Determine the (X, Y) coordinate at the center of the cell enclosing the given text.  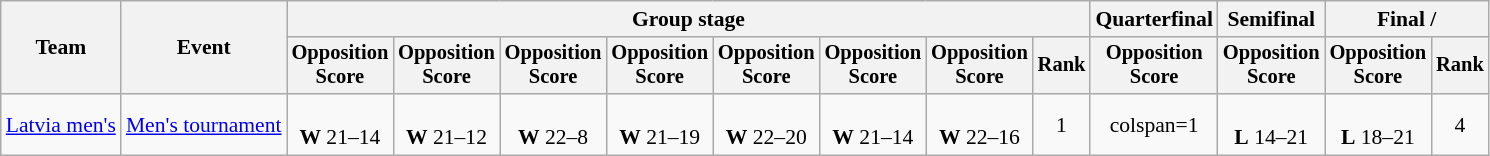
Event (204, 48)
L 14–21 (1272, 124)
Men's tournament (204, 124)
W 21–12 (446, 124)
Team (61, 48)
1 (1062, 124)
Quarterfinal (1154, 19)
Group stage (689, 19)
W 22–8 (554, 124)
W 22–20 (766, 124)
W 21–19 (660, 124)
W 22–16 (980, 124)
Semifinal (1272, 19)
Final / (1407, 19)
Latvia men's (61, 124)
L 18–21 (1378, 124)
colspan=1 (1154, 124)
4 (1460, 124)
